Extract the [X, Y] coordinate from the center of the cell holding the provided text.  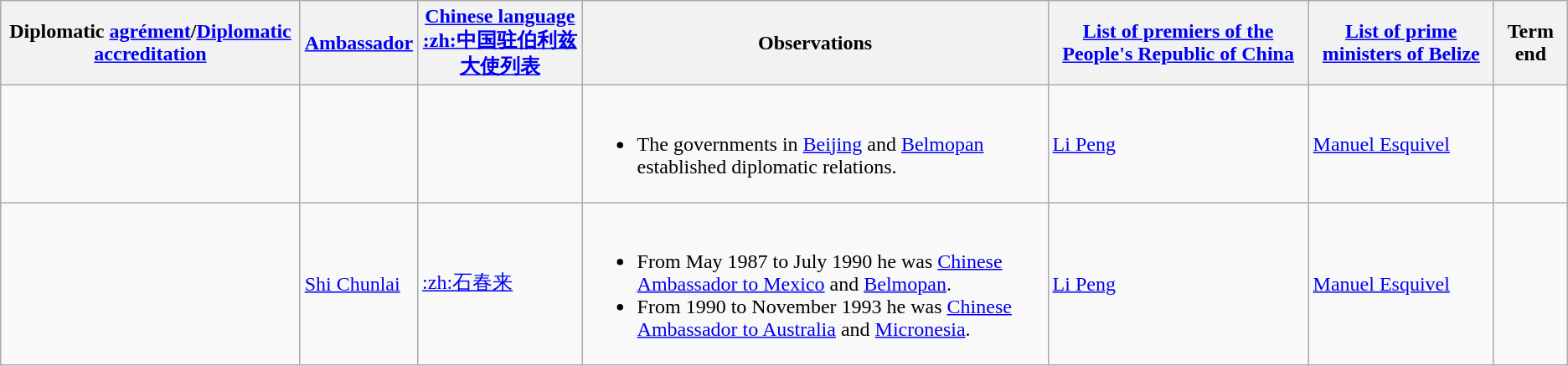
Ambassador [358, 44]
Shi Chunlai [358, 284]
List of premiers of the People's Republic of China [1178, 44]
Diplomatic agrément/Diplomatic accreditation [151, 44]
Term end [1530, 44]
The governments in Beijing and Belmopan established diplomatic relations. [815, 144]
:zh:石春来 [501, 284]
Observations [815, 44]
List of prime ministers of Belize [1400, 44]
Chinese language:zh:中国驻伯利兹大使列表 [501, 44]
